Search for the cell housing the specified text and yield its [X, Y] center coordinate. 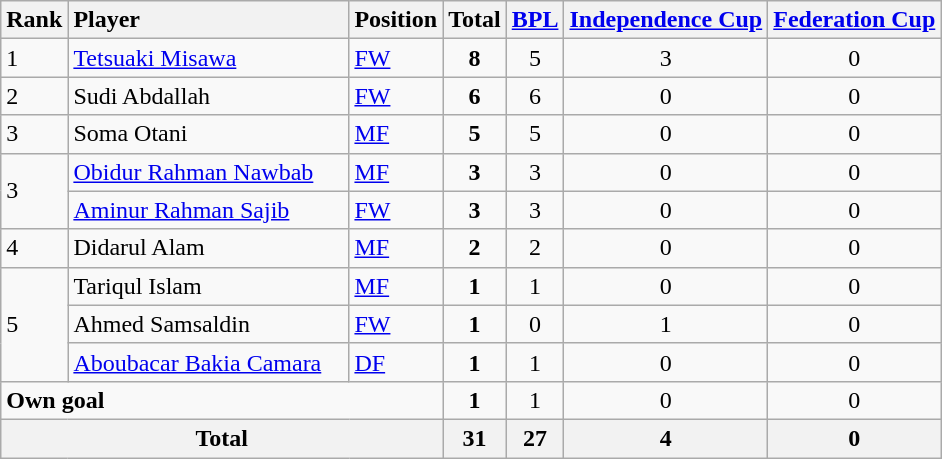
31 [475, 438]
Rank [34, 20]
DF [396, 362]
Tetsuaki Misawa [208, 58]
Soma Otani [208, 134]
Own goal [222, 400]
Ahmed Samsaldin [208, 324]
Didarul Alam [208, 248]
Independence Cup [666, 20]
Obidur Rahman Nawbab [208, 172]
Federation Cup [854, 20]
Aboubacar Bakia Camara [208, 362]
8 [475, 58]
Position [396, 20]
BPL [535, 20]
27 [535, 438]
Aminur Rahman Sajib [208, 210]
Player [208, 20]
Sudi Abdallah [208, 96]
Tariqul Islam [208, 286]
